Locate the cell with the specified text and output its (X, Y) center coordinate. 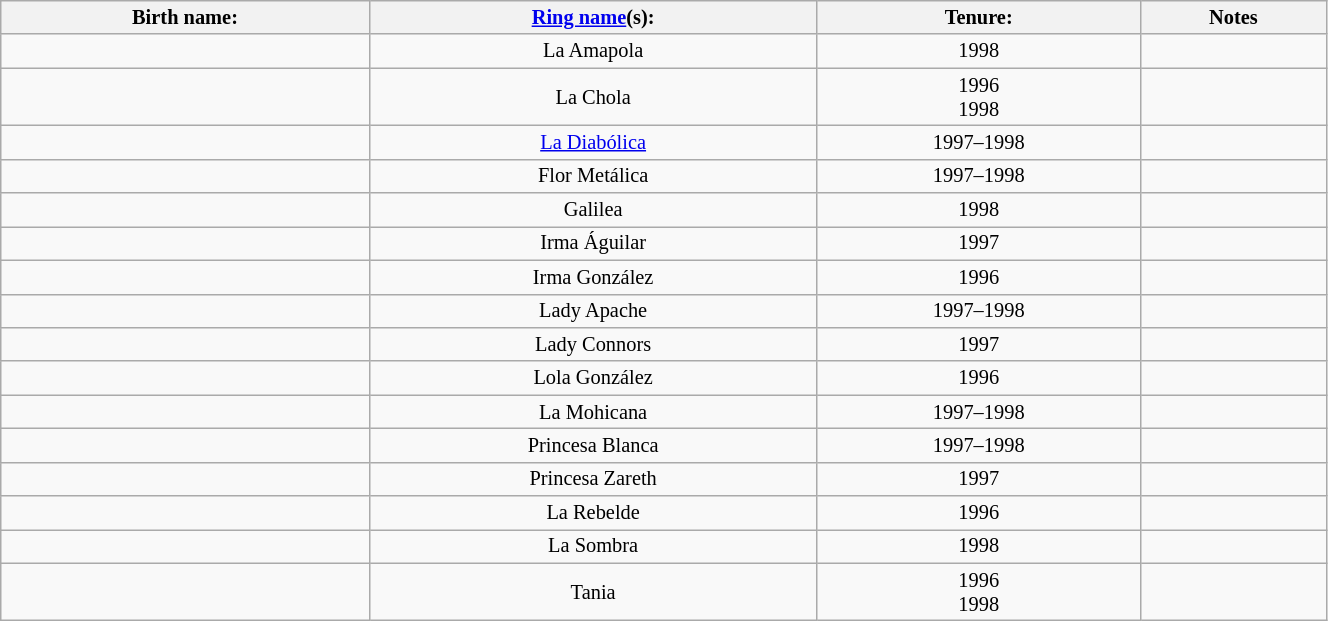
Tenure: (978, 17)
Lady Connors (593, 344)
Ring name(s): (593, 17)
La Sombra (593, 546)
Princesa Zareth (593, 479)
Flor Metálica (593, 176)
La Amapola (593, 51)
Lola González (593, 378)
La Mohicana (593, 412)
La Chola (593, 97)
Birth name: (185, 17)
Galilea (593, 210)
La Diabólica (593, 142)
Tania (593, 592)
Irma Águilar (593, 243)
La Rebelde (593, 513)
Irma González (593, 277)
Notes (1233, 17)
Lady Apache (593, 311)
Princesa Blanca (593, 445)
